Return (x, y) of the center of cell containing provided text 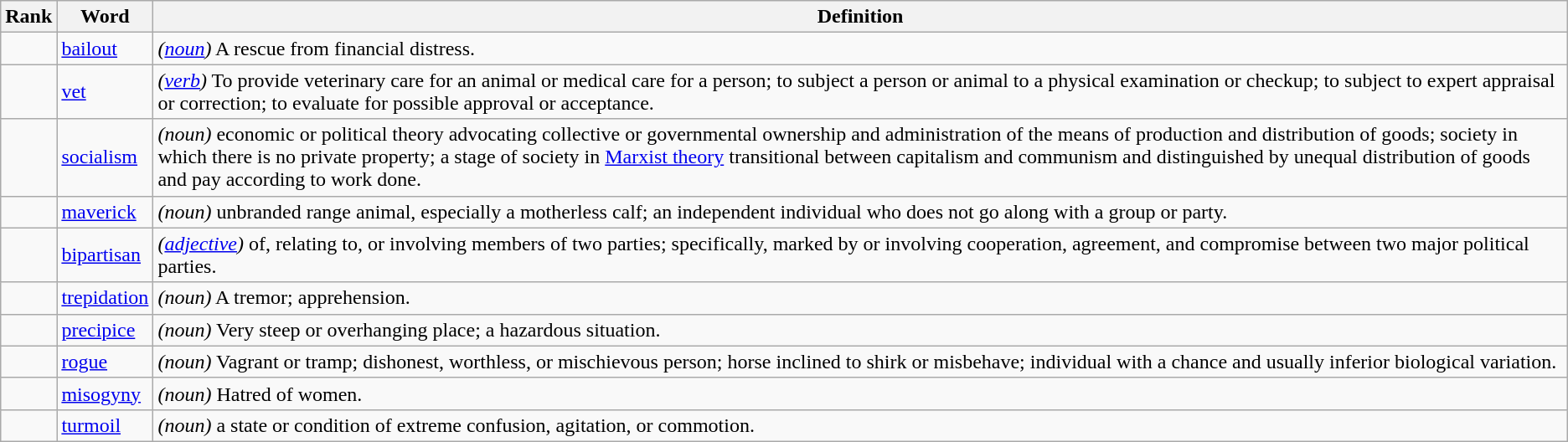
precipice (106, 330)
(noun) unbranded range animal, especially a motherless calf; an independent individual who does not go along with a group or party. (860, 212)
Word (106, 17)
trepidation (106, 298)
rogue (106, 362)
vet (106, 92)
Definition (860, 17)
bailout (106, 49)
(noun) Hatred of women. (860, 393)
misogyny (106, 393)
maverick (106, 212)
(noun) a state or condition of extreme confusion, agitation, or commotion. (860, 425)
(noun) A tremor; apprehension. (860, 298)
bipartisan (106, 254)
Rank (28, 17)
(noun) A rescue from financial distress. (860, 49)
(noun) Very steep or overhanging place; a hazardous situation. (860, 330)
turmoil (106, 425)
socialism (106, 157)
